Extract the [x, y] coordinate from the center of the cell holding the provided text.  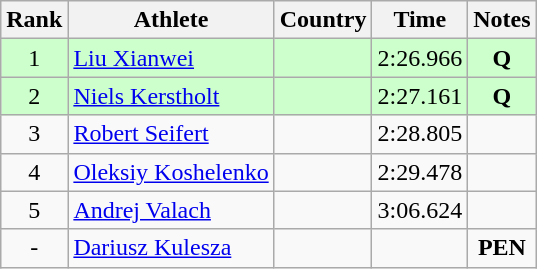
Dariusz Kulesza [171, 248]
5 [34, 210]
Liu Xianwei [171, 58]
2:26.966 [420, 58]
Robert Seifert [171, 134]
PEN [502, 248]
Country [323, 20]
2:28.805 [420, 134]
1 [34, 58]
3 [34, 134]
2 [34, 96]
4 [34, 172]
Oleksiy Koshelenko [171, 172]
3:06.624 [420, 210]
Notes [502, 20]
Athlete [171, 20]
Rank [34, 20]
Time [420, 20]
2:27.161 [420, 96]
Andrej Valach [171, 210]
Niels Kerstholt [171, 96]
- [34, 248]
2:29.478 [420, 172]
